Find where the given text appears and provide that cell's center as [X, Y] coordinate. 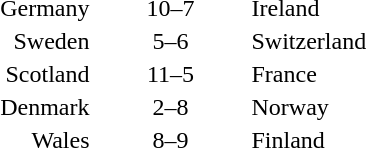
2–8 [170, 107]
5–6 [170, 41]
11–5 [170, 74]
